Capture the cell that displays the provided text and extract its [X, Y] central coordinate. 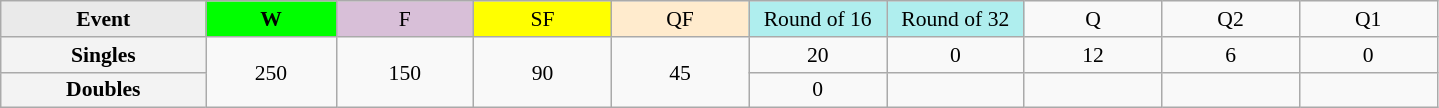
SF [543, 19]
Doubles [104, 90]
45 [680, 72]
Singles [104, 55]
Q1 [1368, 19]
Round of 32 [955, 19]
250 [271, 72]
20 [818, 55]
90 [543, 72]
QF [680, 19]
150 [405, 72]
12 [1093, 55]
W [271, 19]
Q2 [1231, 19]
Event [104, 19]
6 [1231, 55]
Q [1093, 19]
Round of 16 [818, 19]
F [405, 19]
